Pinpoint the cell where the given text exists, returning its (X, Y) midpoint coordinate. 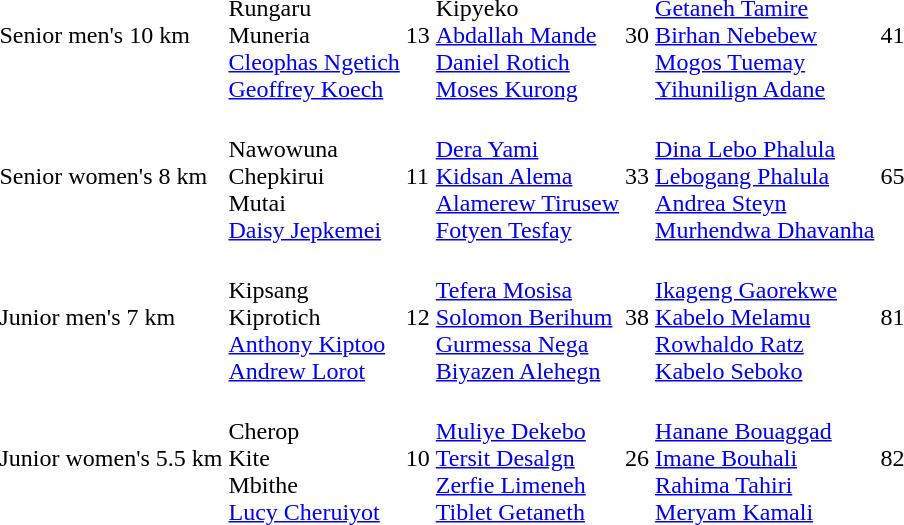
11 (418, 176)
KipsangKiprotichAnthony KiptooAndrew Lorot (314, 317)
33 (638, 176)
NawowunaChepkiruiMutaiDaisy Jepkemei (314, 176)
Dina Lebo PhalulaLebogang PhalulaAndrea SteynMurhendwa Dhavanha (765, 176)
38 (638, 317)
Ikageng GaorekweKabelo MelamuRowhaldo RatzKabelo Seboko (765, 317)
12 (418, 317)
Dera YamiKidsan AlemaAlamerew TirusewFotyen Tesfay (527, 176)
Tefera MosisaSolomon BerihumGurmessa NegaBiyazen Alehegn (527, 317)
